From the cell containing the given text, extract its center point as [X, Y] coordinate. 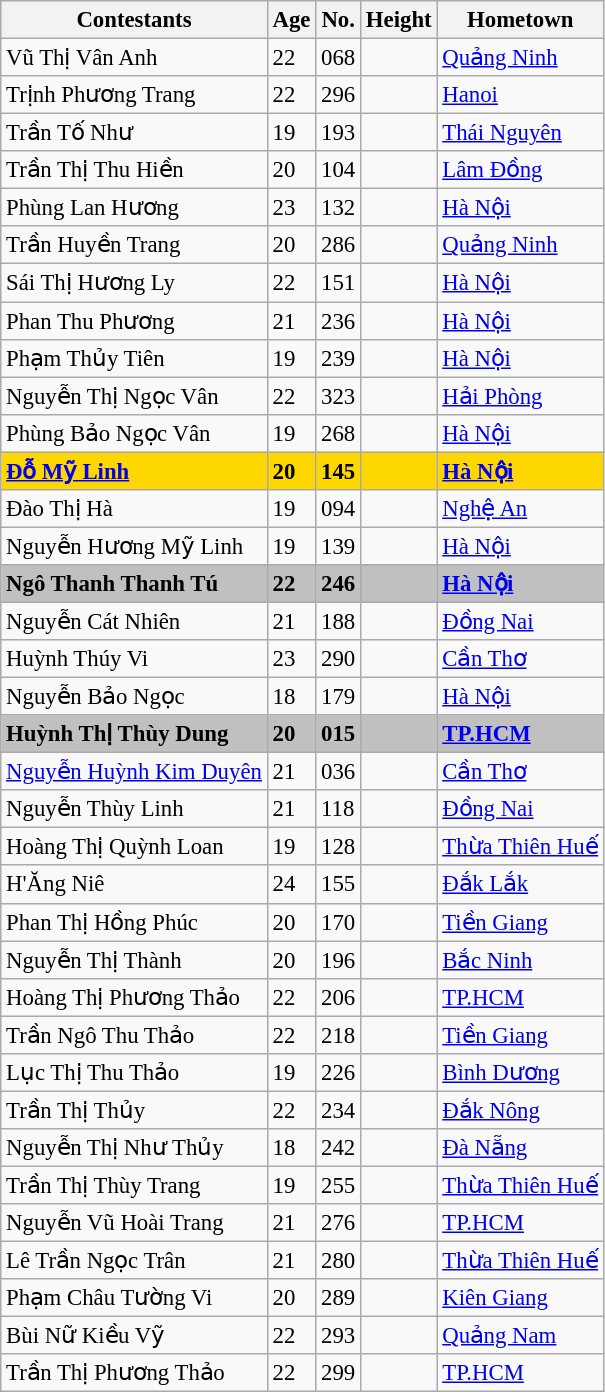
151 [338, 283]
179 [338, 697]
Trần Ngô Thu Thảo [134, 1035]
Nguyễn Thị Ngọc Vân [134, 396]
Trịnh Phương Trang [134, 95]
Đỗ Mỹ Linh [134, 471]
Đà Nẵng [520, 1148]
299 [338, 1373]
Nguyễn Huỳnh Kim Duyên [134, 772]
226 [338, 1073]
193 [338, 133]
Nguyễn Thùy Linh [134, 809]
Ngô Thanh Thanh Tú [134, 584]
Kiên Giang [520, 1298]
Thái Nguyên [520, 133]
Age [292, 20]
H'Ăng Niê [134, 885]
Phùng Lan Hương [134, 208]
Nguyễn Bảo Ngọc [134, 697]
Contestants [134, 20]
Phan Thu Phương [134, 321]
Nguyễn Cát Nhiên [134, 621]
Phạm Thủy Tiên [134, 358]
246 [338, 584]
Lục Thị Thu Thảo [134, 1073]
239 [338, 358]
Bình Dương [520, 1073]
242 [338, 1148]
094 [338, 509]
206 [338, 997]
Hải Phòng [520, 396]
280 [338, 1261]
323 [338, 396]
Hoàng Thị Quỳnh Loan [134, 847]
296 [338, 95]
Trần Thị Thùy Trang [134, 1185]
Hanoi [520, 95]
276 [338, 1223]
293 [338, 1336]
Lâm Đồng [520, 170]
Trần Thị Phương Thảo [134, 1373]
289 [338, 1298]
139 [338, 546]
170 [338, 922]
Nguyễn Vũ Hoài Trang [134, 1223]
Bắc Ninh [520, 960]
Trần Huyền Trang [134, 245]
Bùi Nữ Kiều Vỹ [134, 1336]
Đắk Nông [520, 1110]
Đào Thị Hà [134, 509]
128 [338, 847]
145 [338, 471]
286 [338, 245]
Trần Thị Thu Hiền [134, 170]
218 [338, 1035]
Hoàng Thị Phương Thảo [134, 997]
132 [338, 208]
No. [338, 20]
118 [338, 809]
Huỳnh Thúy Vi [134, 659]
Vũ Thị Vân Anh [134, 58]
196 [338, 960]
Nghệ An [520, 509]
036 [338, 772]
104 [338, 170]
Height [399, 20]
Nguyễn Thị Như Thủy [134, 1148]
068 [338, 58]
Phạm Châu Tường Vi [134, 1298]
Phùng Bảo Ngọc Vân [134, 433]
Nguyễn Hương Mỹ Linh [134, 546]
Hometown [520, 20]
268 [338, 433]
Trần Tố Như [134, 133]
Trần Thị Thủy [134, 1110]
Phan Thị Hồng Phúc [134, 922]
Sái Thị Hương Ly [134, 283]
188 [338, 621]
24 [292, 885]
255 [338, 1185]
290 [338, 659]
236 [338, 321]
Nguyễn Thị Thành [134, 960]
155 [338, 885]
Quảng Nam [520, 1336]
015 [338, 734]
Lê Trần Ngọc Trân [134, 1261]
234 [338, 1110]
Huỳnh Thị Thùy Dung [134, 734]
Đắk Lắk [520, 885]
